Find where the given text appears and provide that cell's center as [x, y] coordinate. 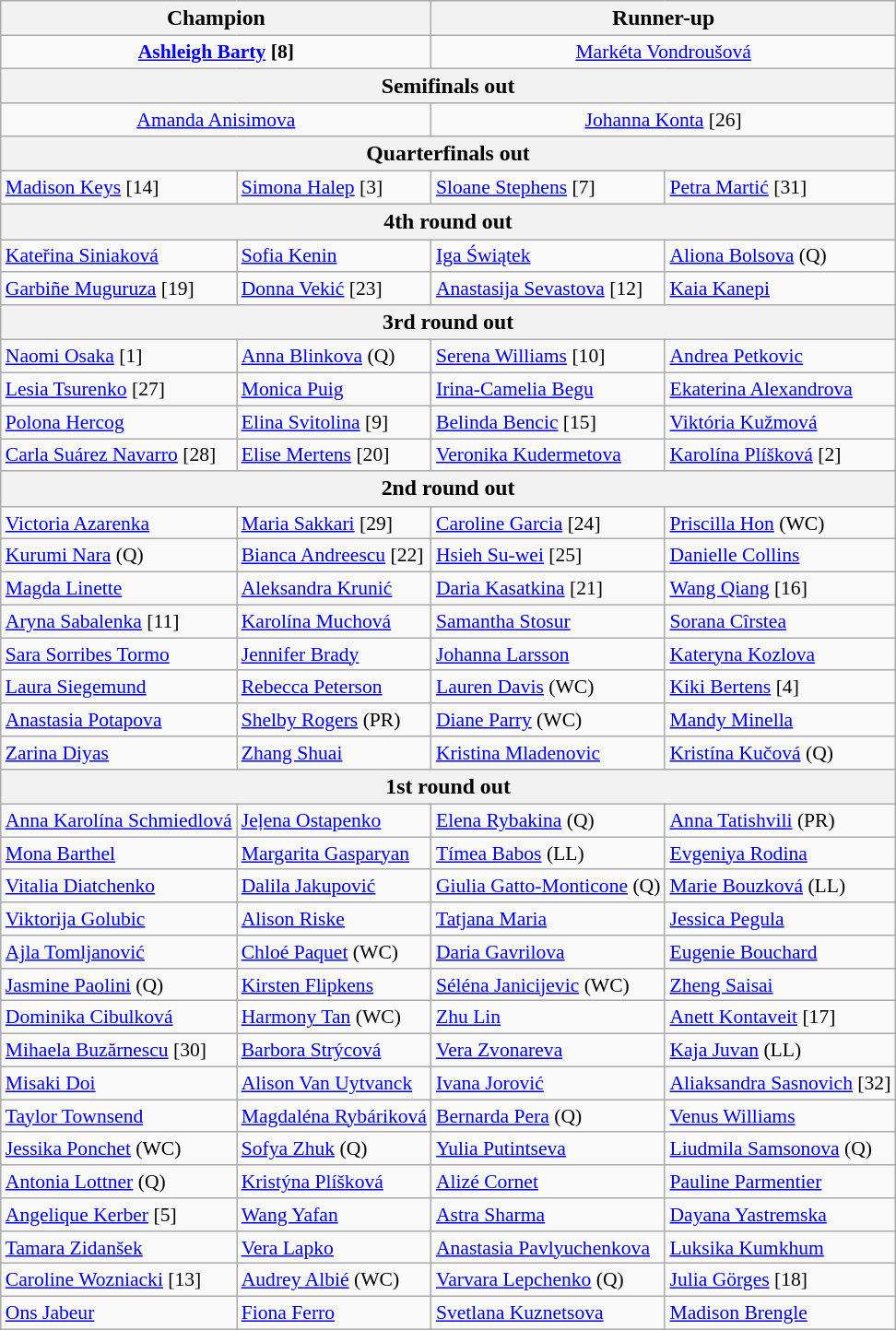
Anastasia Pavlyuchenkova [548, 1248]
Kristina Mladenovic [548, 753]
Anastasija Sevastova [12] [548, 289]
Svetlana Kuznetsova [548, 1313]
Kateřina Siniaková [119, 256]
Caroline Garcia [24] [548, 524]
Margarita Gasparyan [334, 853]
Sofya Zhuk (Q) [334, 1149]
Sara Sorribes Tormo [119, 654]
Aliona Bolsova (Q) [780, 256]
Angelique Kerber [5] [119, 1215]
Tamara Zidanšek [119, 1248]
Jasmine Paolini (Q) [119, 985]
Kirsten Flipkens [334, 985]
Jessica Pegula [780, 919]
Donna Vekić [23] [334, 289]
Marie Bouzková (LL) [780, 887]
Varvara Lepchenko (Q) [548, 1280]
Ashleigh Barty [8] [216, 53]
Irina-Camelia Begu [548, 390]
Eugenie Bouchard [780, 952]
Iga Świątek [548, 256]
3rd round out [448, 323]
Naomi Osaka [1] [119, 357]
Shelby Rogers (PR) [334, 720]
Samantha Stosur [548, 621]
Taylor Townsend [119, 1116]
Kristýna Plíšková [334, 1182]
Fiona Ferro [334, 1313]
Pauline Parmentier [780, 1182]
Lauren Davis (WC) [548, 688]
Mihaela Buzărnescu [30] [119, 1051]
Kateryna Kozlova [780, 654]
Champion [216, 18]
Laura Siegemund [119, 688]
Belinda Bencic [15] [548, 422]
Zheng Saisai [780, 985]
Quarterfinals out [448, 154]
Madison Keys [14] [119, 188]
Jennifer Brady [334, 654]
Elena Rybakina (Q) [548, 821]
Daria Gavrilova [548, 952]
Liudmila Samsonova (Q) [780, 1149]
Audrey Albié (WC) [334, 1280]
Diane Parry (WC) [548, 720]
Kurumi Nara (Q) [119, 556]
Kaia Kanepi [780, 289]
Vera Zvonareva [548, 1051]
Petra Martić [31] [780, 188]
Mona Barthel [119, 853]
Anastasia Potapova [119, 720]
Carla Suárez Navarro [28] [119, 455]
Johanna Larsson [548, 654]
Daria Kasatkina [21] [548, 589]
Wang Yafan [334, 1215]
Vitalia Diatchenko [119, 887]
Aleksandra Krunić [334, 589]
Giulia Gatto-Monticone (Q) [548, 887]
1st round out [448, 787]
Victoria Azarenka [119, 524]
Danielle Collins [780, 556]
Maria Sakkari [29] [334, 524]
Caroline Wozniacki [13] [119, 1280]
Bernarda Pera (Q) [548, 1116]
Ivana Jorović [548, 1084]
Luksika Kumkhum [780, 1248]
Alison Van Uytvanck [334, 1084]
Madison Brengle [780, 1313]
Magdaléna Rybáriková [334, 1116]
Zarina Diyas [119, 753]
Zhu Lin [548, 1018]
Semifinals out [448, 87]
2nd round out [448, 489]
Venus Williams [780, 1116]
Tatjana Maria [548, 919]
Priscilla Hon (WC) [780, 524]
Sloane Stephens [7] [548, 188]
Mandy Minella [780, 720]
Séléna Janicijevic (WC) [548, 985]
Zhang Shuai [334, 753]
Andrea Petkovic [780, 357]
Kiki Bertens [4] [780, 688]
Dalila Jakupović [334, 887]
Hsieh Su-wei [25] [548, 556]
Harmony Tan (WC) [334, 1018]
Serena Williams [10] [548, 357]
Julia Görges [18] [780, 1280]
Elina Svitolina [9] [334, 422]
Anna Karolína Schmiedlová [119, 821]
Veronika Kudermetova [548, 455]
Lesia Tsurenko [27] [119, 390]
Anna Tatishvili (PR) [780, 821]
Dayana Yastremska [780, 1215]
Garbiñe Muguruza [19] [119, 289]
Bianca Andreescu [22] [334, 556]
Ajla Tomljanović [119, 952]
Tímea Babos (LL) [548, 853]
Elise Mertens [20] [334, 455]
Jeļena Ostapenko [334, 821]
Chloé Paquet (WC) [334, 952]
Kaja Juvan (LL) [780, 1051]
Markéta Vondroušová [664, 53]
Antonia Lottner (Q) [119, 1182]
Ons Jabeur [119, 1313]
Viktória Kužmová [780, 422]
4th round out [448, 222]
Anett Kontaveit [17] [780, 1018]
Vera Lapko [334, 1248]
Anna Blinkova (Q) [334, 357]
Monica Puig [334, 390]
Magda Linette [119, 589]
Yulia Putintseva [548, 1149]
Amanda Anisimova [216, 121]
Dominika Cibulková [119, 1018]
Sorana Cîrstea [780, 621]
Alizé Cornet [548, 1182]
Runner-up [664, 18]
Simona Halep [3] [334, 188]
Barbora Strýcová [334, 1051]
Ekaterina Alexandrova [780, 390]
Rebecca Peterson [334, 688]
Jessika Ponchet (WC) [119, 1149]
Evgeniya Rodina [780, 853]
Astra Sharma [548, 1215]
Misaki Doi [119, 1084]
Aryna Sabalenka [11] [119, 621]
Sofia Kenin [334, 256]
Aliaksandra Sasnovich [32] [780, 1084]
Alison Riske [334, 919]
Karolína Muchová [334, 621]
Viktorija Golubic [119, 919]
Karolína Plíšková [2] [780, 455]
Wang Qiang [16] [780, 589]
Johanna Konta [26] [664, 121]
Polona Hercog [119, 422]
Kristína Kučová (Q) [780, 753]
